Locate the cell with the specified text and output its [X, Y] center coordinate. 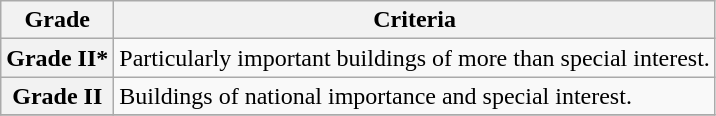
Grade [58, 20]
Particularly important buildings of more than special interest. [415, 58]
Grade II [58, 96]
Grade II* [58, 58]
Buildings of national importance and special interest. [415, 96]
Criteria [415, 20]
